Determine the (X, Y) coordinate at the center of the cell enclosing the given text.  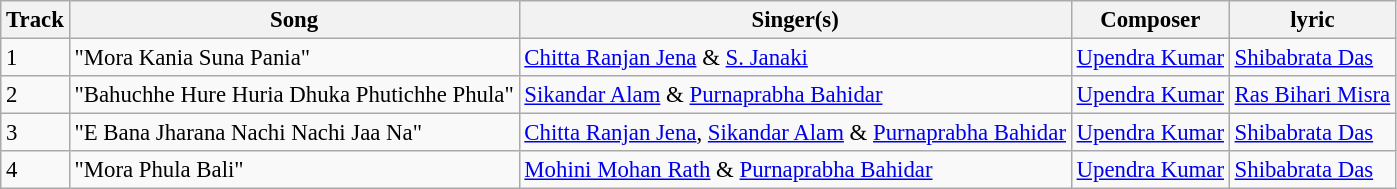
Sikandar Alam & Purnaprabha Bahidar (795, 95)
"E Bana Jharana Nachi Nachi Jaa Na" (294, 133)
Track (35, 20)
1 (35, 58)
"Mora Phula Bali" (294, 170)
2 (35, 95)
Ras Bihari Misra (1312, 95)
Chitta Ranjan Jena, Sikandar Alam & Purnaprabha Bahidar (795, 133)
"Mora Kania Suna Pania" (294, 58)
3 (35, 133)
lyric (1312, 20)
Chitta Ranjan Jena & S. Janaki (795, 58)
Song (294, 20)
Mohini Mohan Rath & Purnaprabha Bahidar (795, 170)
4 (35, 170)
Composer (1150, 20)
"Bahuchhe Hure Huria Dhuka Phutichhe Phula" (294, 95)
Singer(s) (795, 20)
